Pinpoint the cell where the given text exists, returning its (x, y) midpoint coordinate. 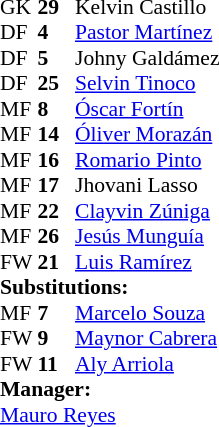
Clayvin Zúniga (147, 211)
Luis Ramírez (147, 262)
22 (57, 211)
11 (57, 364)
Jesús Munguía (147, 237)
17 (57, 185)
Johny Galdámez (147, 58)
Substitutions: (110, 287)
14 (57, 135)
Manager: (110, 389)
Maynor Cabrera (147, 339)
Selvin Tinoco (147, 83)
5 (57, 58)
Marcelo Souza (147, 313)
Romario Pinto (147, 160)
8 (57, 109)
Jhovani Lasso (147, 185)
16 (57, 160)
7 (57, 313)
Aly Arriola (147, 364)
Óscar Fortín (147, 109)
Pastor Martínez (147, 33)
26 (57, 237)
21 (57, 262)
Óliver Morazán (147, 135)
4 (57, 33)
25 (57, 83)
9 (57, 339)
